Identify which cell holds the provided text, then report its [x, y] central coordinate. 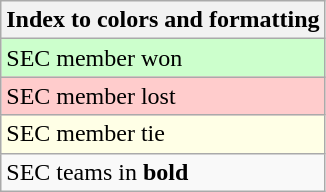
SEC teams in bold [163, 172]
SEC member tie [163, 134]
SEC member lost [163, 96]
SEC member won [163, 58]
Index to colors and formatting [163, 20]
